Output the (X, Y) coordinate of the center of the cell containing the given text.  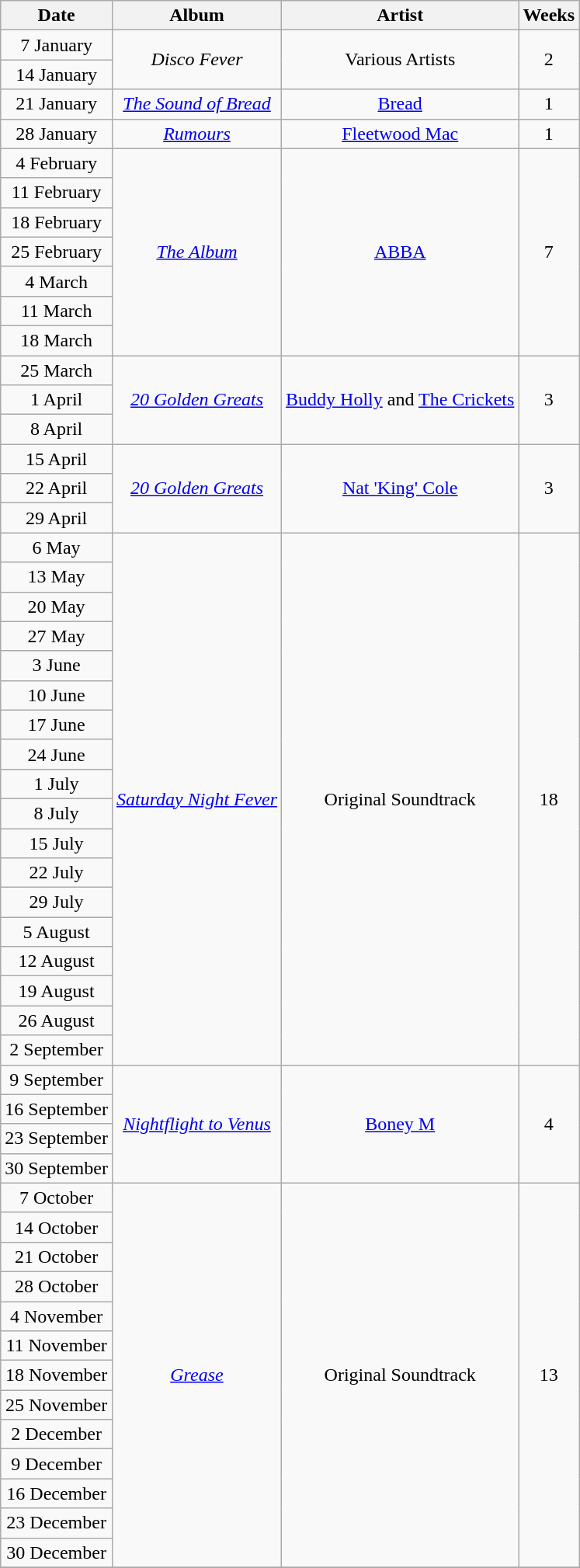
Date (57, 16)
25 February (57, 252)
18 (549, 798)
Bread (401, 104)
2 (549, 60)
7 January (57, 45)
30 September (57, 1168)
28 January (57, 134)
29 July (57, 902)
23 September (57, 1139)
Buddy Holly and The Crickets (401, 400)
Various Artists (401, 60)
25 November (57, 1405)
18 March (57, 340)
9 September (57, 1080)
The Sound of Bread (196, 104)
12 August (57, 961)
2 September (57, 1050)
1 April (57, 400)
6 May (57, 548)
Grease (196, 1375)
8 April (57, 429)
4 (549, 1124)
13 (549, 1375)
Nat 'King' Cole (401, 488)
18 February (57, 222)
9 December (57, 1464)
17 June (57, 725)
30 December (57, 1552)
Saturday Night Fever (196, 798)
Disco Fever (196, 60)
18 November (57, 1375)
16 September (57, 1109)
1 July (57, 784)
20 May (57, 607)
5 August (57, 932)
14 January (57, 75)
Nightflight to Venus (196, 1124)
27 May (57, 636)
22 July (57, 873)
22 April (57, 488)
14 October (57, 1227)
ABBA (401, 252)
Artist (401, 16)
15 April (57, 459)
Fleetwood Mac (401, 134)
11 February (57, 193)
4 March (57, 281)
7 October (57, 1198)
11 March (57, 311)
11 November (57, 1346)
28 October (57, 1286)
23 December (57, 1523)
29 April (57, 518)
Weeks (549, 16)
2 December (57, 1434)
4 February (57, 163)
24 June (57, 754)
13 May (57, 577)
26 August (57, 1020)
3 June (57, 666)
19 August (57, 991)
15 July (57, 843)
25 March (57, 370)
21 January (57, 104)
21 October (57, 1257)
The Album (196, 252)
8 July (57, 813)
16 December (57, 1493)
7 (549, 252)
Rumours (196, 134)
10 June (57, 695)
Album (196, 16)
Boney M (401, 1124)
4 November (57, 1316)
